Extract the (X, Y) coordinate from the center of the cell holding the provided text.  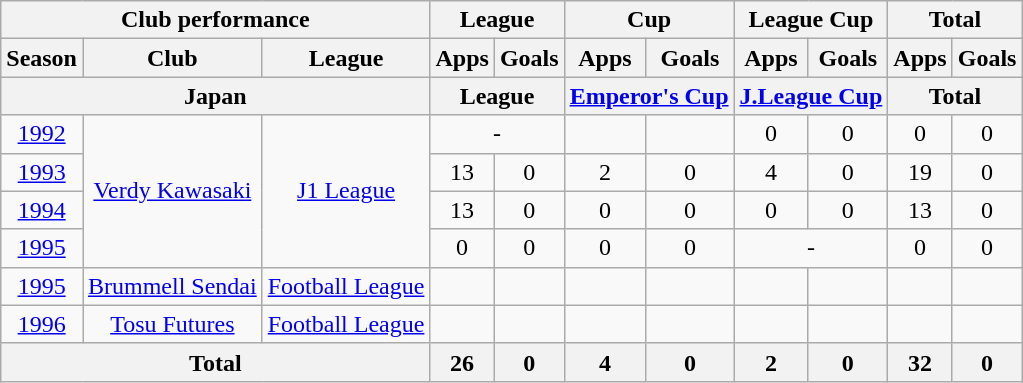
Tosu Futures (172, 324)
J.League Cup (811, 96)
J1 League (346, 191)
Japan (216, 96)
Verdy Kawasaki (172, 191)
19 (920, 172)
Season (42, 58)
1996 (42, 324)
1994 (42, 210)
1993 (42, 172)
32 (920, 362)
Club (172, 58)
League Cup (811, 20)
26 (462, 362)
Cup (649, 20)
Club performance (216, 20)
Brummell Sendai (172, 286)
Emperor's Cup (649, 96)
1992 (42, 134)
